Capture the cell that displays the provided text and extract its [X, Y] central coordinate. 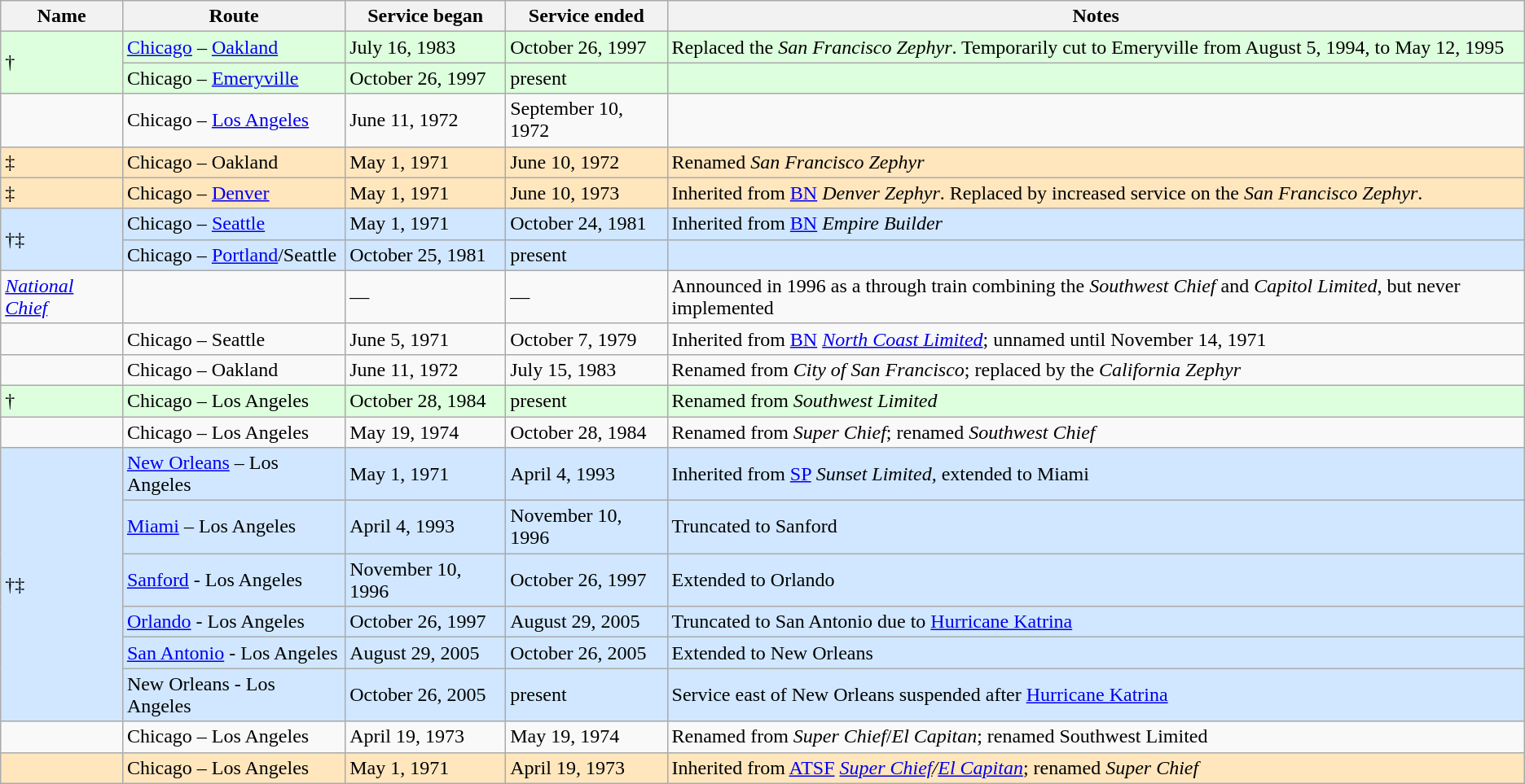
Service ended [587, 16]
Service began [425, 16]
Service east of New Orleans suspended after Hurricane Katrina [1096, 695]
Notes [1096, 16]
October 7, 1979 [587, 339]
Route [233, 16]
New Orleans - Los Angeles [233, 695]
September 10, 1972 [587, 120]
Truncated to San Antonio due to Hurricane Katrina [1096, 622]
Truncated to Sanford [1096, 528]
Inherited from BN Denver Zephyr. Replaced by increased service on the San Francisco Zephyr. [1096, 193]
Renamed from Southwest Limited [1096, 401]
Renamed from Super Chief; renamed Southwest Chief [1096, 432]
Inherited from BN Empire Builder [1096, 224]
Inherited from ATSF Super Chief/El Capitan; renamed Super Chief [1096, 768]
June 10, 1973 [587, 193]
Inherited from BN North Coast Limited; unnamed until November 14, 1971 [1096, 339]
Chicago – Denver [233, 193]
June 10, 1972 [587, 162]
Sanford - Los Angeles [233, 580]
Replaced the San Francisco Zephyr. Temporarily cut to Emeryville from August 5, 1994, to May 12, 1995 [1096, 47]
Renamed San Francisco Zephyr [1096, 162]
Inherited from SP Sunset Limited, extended to Miami [1096, 474]
San Antonio - Los Angeles [233, 653]
Extended to Orlando [1096, 580]
July 15, 1983 [587, 370]
Chicago – Portland/Seattle [233, 255]
October 25, 1981 [425, 255]
Renamed from City of San Francisco; replaced by the California Zephyr [1096, 370]
Extended to New Orleans [1096, 653]
Name [62, 16]
Renamed from Super Chief/El Capitan; renamed Southwest Limited [1096, 737]
June 5, 1971 [425, 339]
July 16, 1983 [425, 47]
New Orleans – Los Angeles [233, 474]
National Chief [62, 296]
Chicago – Emeryville [233, 78]
Orlando - Los Angeles [233, 622]
Miami – Los Angeles [233, 528]
October 24, 1981 [587, 224]
Announced in 1996 as a through train combining the Southwest Chief and Capitol Limited, but never implemented [1096, 296]
